Locate the cell with the specified text and output its [X, Y] center coordinate. 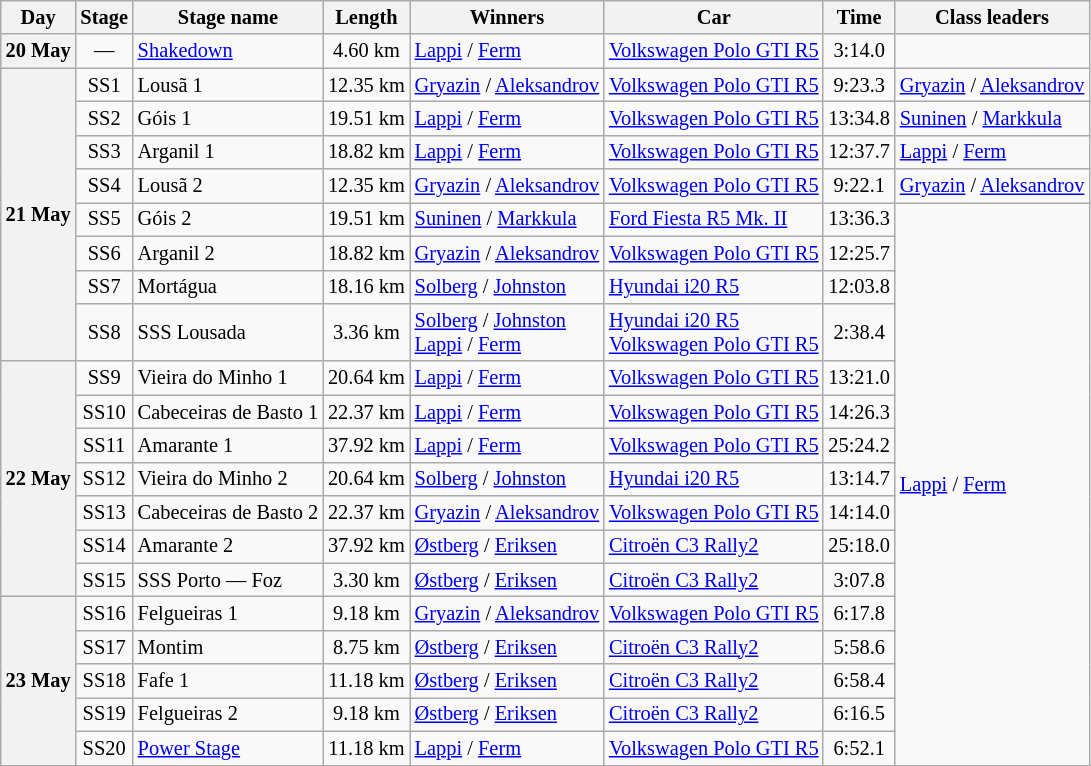
Vieira do Minho 1 [228, 378]
Power Stage [228, 748]
SS3 [104, 152]
5:58.6 [858, 647]
9:23.3 [858, 85]
25:18.0 [858, 546]
Montim [228, 647]
SS2 [104, 118]
Shakedown [228, 51]
6:58.4 [858, 681]
Vieira do Minho 2 [228, 479]
— [104, 51]
Car [714, 17]
22 May [38, 479]
Lousã 2 [228, 186]
14:14.0 [858, 513]
SS12 [104, 479]
Arganil 1 [228, 152]
18.16 km [366, 287]
SS15 [104, 580]
SS4 [104, 186]
21 May [38, 214]
12:03.8 [858, 287]
6:16.5 [858, 714]
Solberg / JohnstonLappi / Ferm [507, 332]
Cabeceiras de Basto 2 [228, 513]
SS1 [104, 85]
SS10 [104, 412]
6:52.1 [858, 748]
SS13 [104, 513]
SS19 [104, 714]
SSS Porto — Foz [228, 580]
3.36 km [366, 332]
SS11 [104, 445]
SS16 [104, 613]
Stage [104, 17]
SS17 [104, 647]
2:38.4 [858, 332]
Mortágua [228, 287]
SS6 [104, 253]
Góis 1 [228, 118]
SS7 [104, 287]
Amarante 2 [228, 546]
Cabeceiras de Basto 1 [228, 412]
Amarante 1 [228, 445]
SS9 [104, 378]
Length [366, 17]
Ford Fiesta R5 Mk. II [714, 219]
3.30 km [366, 580]
6:17.8 [858, 613]
13:36.3 [858, 219]
23 May [38, 680]
14:26.3 [858, 412]
SS8 [104, 332]
3:07.8 [858, 580]
9:22.1 [858, 186]
SS14 [104, 546]
12:37.7 [858, 152]
3:14.0 [858, 51]
13:21.0 [858, 378]
13:14.7 [858, 479]
Felgueiras 1 [228, 613]
SSS Lousada [228, 332]
SS20 [104, 748]
8.75 km [366, 647]
13:34.8 [858, 118]
4.60 km [366, 51]
Stage name [228, 17]
Hyundai i20 R5Volkswagen Polo GTI R5 [714, 332]
Class leaders [992, 17]
Arganil 2 [228, 253]
25:24.2 [858, 445]
SS18 [104, 681]
20 May [38, 51]
Góis 2 [228, 219]
Time [858, 17]
Day [38, 17]
SS5 [104, 219]
Felgueiras 2 [228, 714]
Fafe 1 [228, 681]
Lousã 1 [228, 85]
Winners [507, 17]
12:25.7 [858, 253]
